Scan for the cell matching the given text and deliver its (X, Y) coordinate at center. 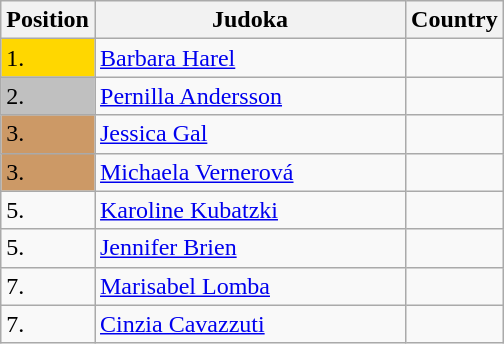
Jessica Gal (250, 134)
Marisabel Lomba (250, 286)
1. (48, 58)
Michaela Vernerová (250, 172)
Karoline Kubatzki (250, 210)
Judoka (250, 20)
Pernilla Andersson (250, 96)
2. (48, 96)
Position (48, 20)
Country (455, 20)
Barbara Harel (250, 58)
Jennifer Brien (250, 248)
Cinzia Cavazzuti (250, 324)
